For the text-containing cell, return its midpoint in [x, y] coordinate format. 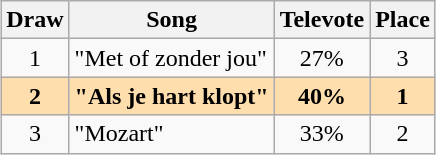
33% [322, 134]
27% [322, 58]
40% [322, 96]
Song [172, 20]
"Als je hart klopt" [172, 96]
Televote [322, 20]
"Met of zonder jou" [172, 58]
Place [403, 20]
"Mozart" [172, 134]
Draw [35, 20]
